From the cell containing the given text, extract its center point as (X, Y) coordinate. 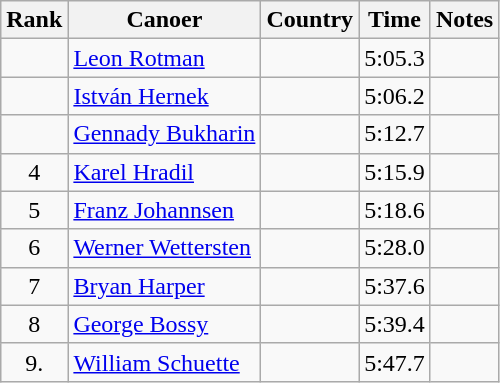
Canoer (164, 20)
Leon Rotman (164, 58)
5:12.7 (395, 134)
Bryan Harper (164, 286)
István Hernek (164, 96)
5:06.2 (395, 96)
5:28.0 (395, 248)
5:05.3 (395, 58)
Gennady Bukharin (164, 134)
8 (34, 324)
Time (395, 20)
George Bossy (164, 324)
5:15.9 (395, 172)
4 (34, 172)
5:18.6 (395, 210)
Karel Hradil (164, 172)
William Schuette (164, 362)
5:47.7 (395, 362)
Rank (34, 20)
6 (34, 248)
Notes (464, 20)
5 (34, 210)
7 (34, 286)
Werner Wettersten (164, 248)
Country (310, 20)
9. (34, 362)
5:37.6 (395, 286)
5:39.4 (395, 324)
Franz Johannsen (164, 210)
